Locate the cell with the specified text and output its [x, y] center coordinate. 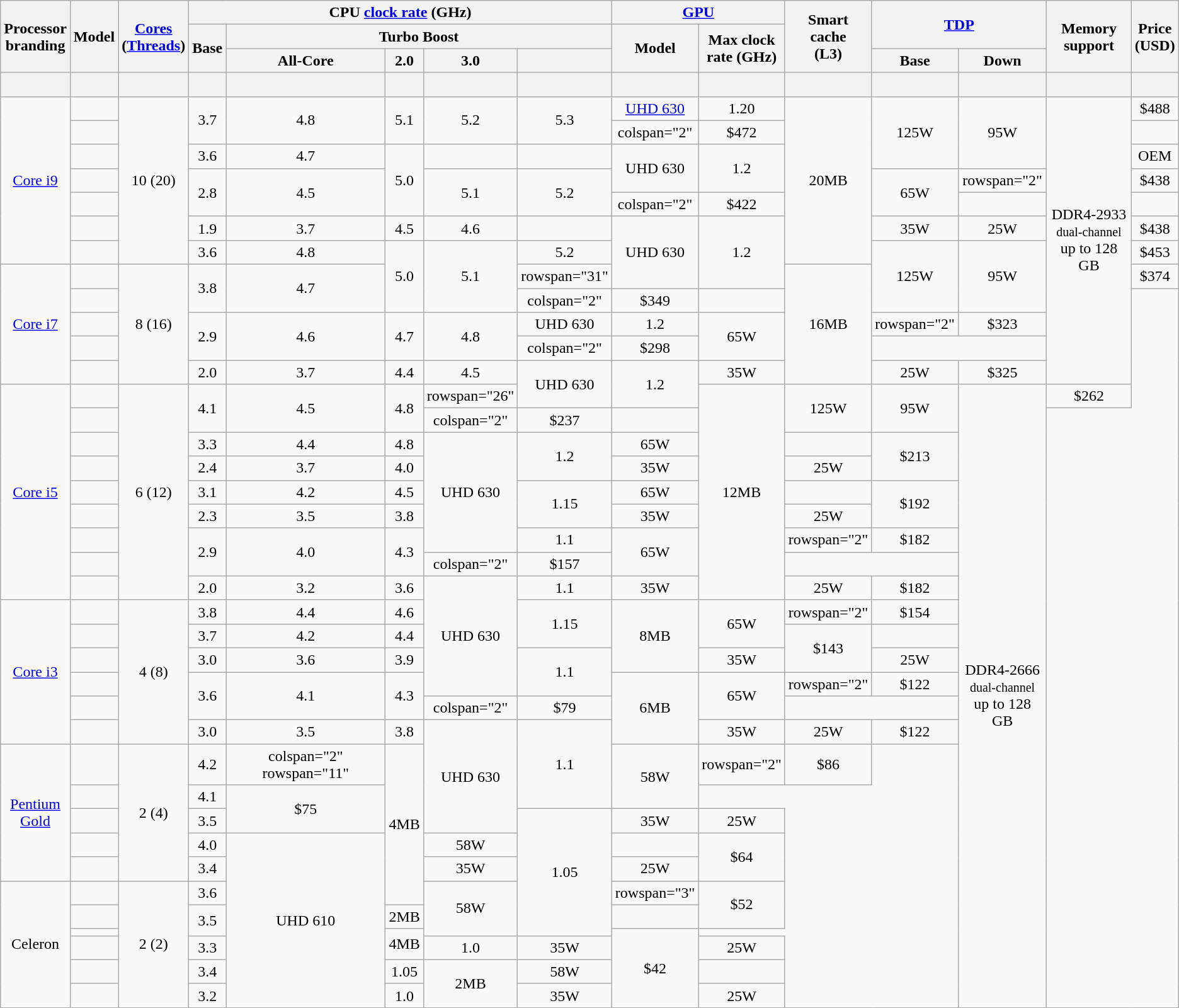
UHD 610 [306, 920]
1.9 [208, 228]
$323 [1002, 324]
Core i5 [35, 493]
3.1 [208, 492]
2 (2) [154, 944]
Core i7 [35, 324]
20MB [828, 180]
$262 [1089, 396]
Core i3 [35, 672]
$52 [742, 905]
$86 [828, 765]
All-Core [306, 60]
1.20 [742, 108]
TDP [959, 25]
Pentium Gold [35, 813]
$374 [1155, 276]
6MB [655, 707]
10 (20) [154, 180]
$237 [565, 420]
CPU clock rate (GHz) [401, 13]
$453 [1155, 252]
$42 [655, 968]
rowspan="31" [565, 276]
Down [1002, 60]
Processorbranding [35, 37]
$488 [1155, 108]
3.9 [404, 660]
Max clock rate (GHz) [742, 49]
Turbo Boost [419, 37]
$349 [655, 301]
Price(USD) [1155, 37]
$213 [915, 456]
Cores (Threads) [154, 37]
Core i9 [35, 180]
rowspan="26" [470, 396]
8MB [655, 636]
2.4 [208, 468]
2 (4) [154, 813]
Celeron [35, 944]
$472 [742, 132]
$192 [915, 504]
$79 [565, 708]
$325 [1002, 372]
5.3 [565, 120]
16MB [828, 324]
$422 [742, 204]
DDR4-2666 dual-channelup to 128 GB [1002, 696]
2.3 [208, 516]
4 (8) [154, 672]
Memorysupport [1089, 37]
$64 [742, 857]
2.8 [208, 192]
8 (16) [154, 324]
$143 [828, 648]
6 (12) [154, 493]
DDR4-2933 dual-channel up to 128 GB [1089, 241]
GPU [698, 13]
$298 [655, 348]
colspan="2" rowspan="11" [306, 765]
12MB [742, 493]
OEM [1155, 156]
$157 [565, 564]
rowspan="3" [655, 893]
Smart cache (L3) [828, 37]
$154 [915, 612]
$75 [306, 809]
